For the text-containing cell, return its midpoint in [X, Y] coordinate format. 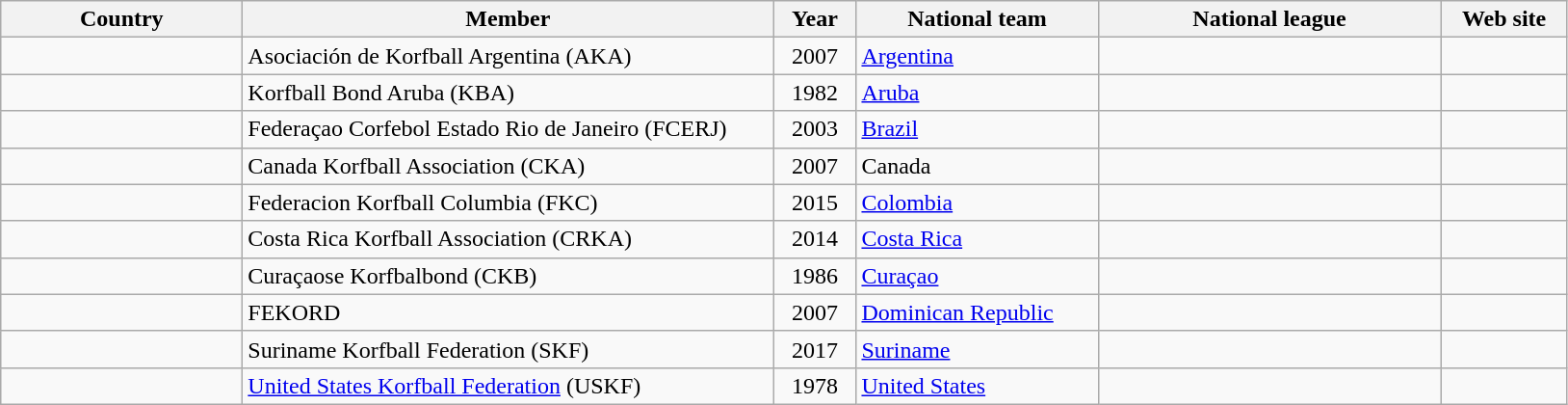
Federacion Korfball Columbia (FKC) [509, 202]
Suriname [977, 349]
Federaçao Corfebol Estado Rio de Janeiro (FCERJ) [509, 129]
1982 [815, 93]
Year [815, 19]
2017 [815, 349]
2003 [815, 129]
Korfball Bond Aruba (KBA) [509, 93]
Canada [977, 166]
Curaçao [977, 276]
Suriname Korfball Federation (SKF) [509, 349]
Canada Korfball Association (CKA) [509, 166]
1978 [815, 386]
United States Korfball Federation (USKF) [509, 386]
Member [509, 19]
Web site [1504, 19]
Dominican Republic [977, 312]
National league [1269, 19]
National team [977, 19]
FEKORD [509, 312]
2015 [815, 202]
Costa Rica [977, 239]
Argentina [977, 56]
Asociación de Korfball Argentina (AKA) [509, 56]
Brazil [977, 129]
Colombia [977, 202]
Country [121, 19]
Aruba [977, 93]
2014 [815, 239]
1986 [815, 276]
Costa Rica Korfball Association (CRKA) [509, 239]
United States [977, 386]
Curaçaose Korfbalbond (CKB) [509, 276]
